Locate the cell with the specified text and output its [X, Y] center coordinate. 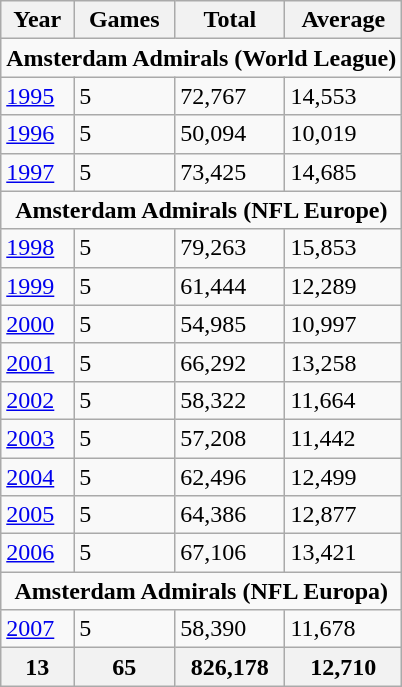
Amsterdam Admirals (NFL Europa) [202, 591]
12,877 [344, 515]
66,292 [230, 362]
12,499 [344, 477]
Amsterdam Admirals (World League) [202, 58]
13 [38, 667]
12,710 [344, 667]
1996 [38, 134]
2003 [38, 438]
79,263 [230, 248]
1998 [38, 248]
58,322 [230, 400]
62,496 [230, 477]
73,425 [230, 172]
1997 [38, 172]
13,421 [344, 553]
57,208 [230, 438]
2004 [38, 477]
Average [344, 20]
67,106 [230, 553]
1995 [38, 96]
50,094 [230, 134]
64,386 [230, 515]
Games [124, 20]
15,853 [344, 248]
65 [124, 667]
12,289 [344, 286]
2006 [38, 553]
11,442 [344, 438]
61,444 [230, 286]
2005 [38, 515]
14,553 [344, 96]
10,019 [344, 134]
2007 [38, 629]
58,390 [230, 629]
10,997 [344, 324]
826,178 [230, 667]
2000 [38, 324]
72,767 [230, 96]
Total [230, 20]
2001 [38, 362]
11,678 [344, 629]
54,985 [230, 324]
13,258 [344, 362]
Amsterdam Admirals (NFL Europe) [202, 210]
Year [38, 20]
14,685 [344, 172]
11,664 [344, 400]
1999 [38, 286]
2002 [38, 400]
